Scan for the cell matching the given text and deliver its [X, Y] coordinate at center. 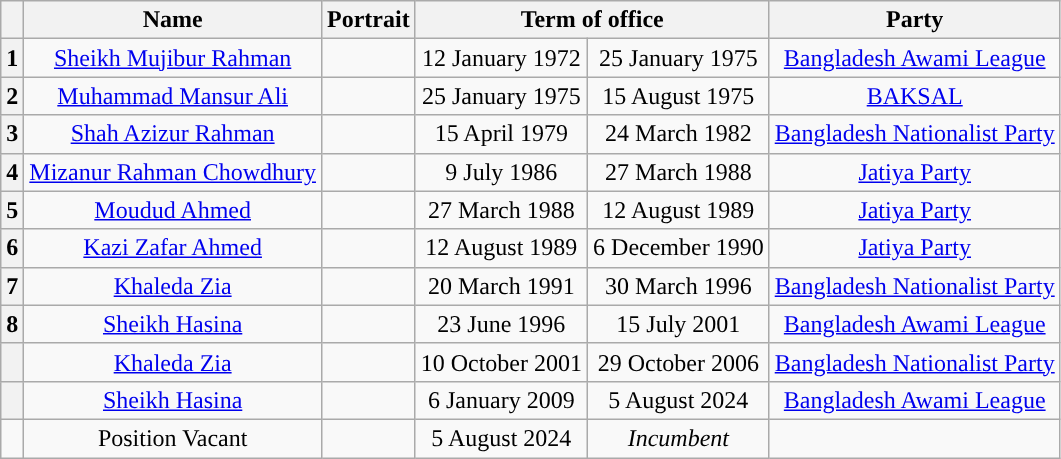
Kazi Zafar Ahmed [173, 248]
2 [12, 96]
BAKSAL [914, 96]
20 March 1991 [501, 286]
10 October 2001 [501, 362]
6 January 2009 [501, 400]
8 [12, 324]
12 January 1972 [501, 58]
15 April 1979 [501, 134]
24 March 1982 [679, 134]
Incumbent [679, 438]
Name [173, 20]
1 [12, 58]
Muhammad Mansur Ali [173, 96]
9 July 1986 [501, 172]
30 March 1996 [679, 286]
Term of office [592, 20]
Shah Azizur Rahman [173, 134]
Party [914, 20]
7 [12, 286]
Mizanur Rahman Chowdhury [173, 172]
23 June 1996 [501, 324]
4 [12, 172]
15 July 2001 [679, 324]
5 [12, 210]
6 December 1990 [679, 248]
3 [12, 134]
29 October 2006 [679, 362]
Sheikh Mujibur Rahman [173, 58]
Position Vacant [173, 438]
Portrait [368, 20]
15 August 1975 [679, 96]
Moudud Ahmed [173, 210]
6 [12, 248]
